Detect which cell encompasses the target text, then output its (x, y) center coordinate. 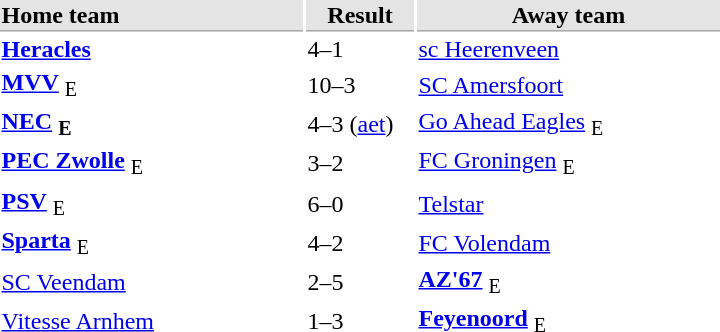
FC Groningen E (568, 164)
Sparta E (152, 243)
Away team (568, 16)
6–0 (360, 203)
sc Heerenveen (568, 49)
MVV E (152, 86)
3–2 (360, 164)
Go Ahead Eagles E (568, 125)
10–3 (360, 86)
PSV E (152, 203)
Telstar (568, 203)
SC Veendam (152, 282)
Heracles (152, 49)
AZ'67 E (568, 282)
Result (360, 16)
SC Amersfoort (568, 86)
NEC E (152, 125)
FC Volendam (568, 243)
4–1 (360, 49)
4–3 (aet) (360, 125)
4–2 (360, 243)
2–5 (360, 282)
PEC Zwolle E (152, 164)
Home team (152, 16)
